Pinpoint the cell where the given text exists, returning its [x, y] midpoint coordinate. 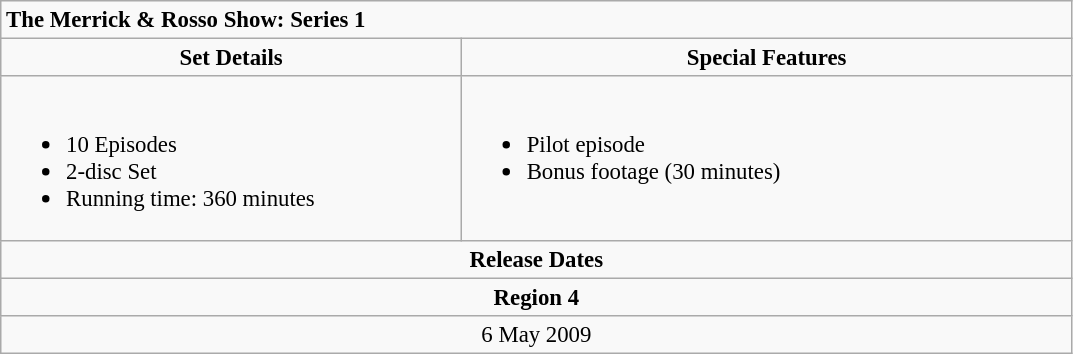
Pilot episodeBonus footage (30 minutes) [766, 158]
10 Episodes2-disc SetRunning time: 360 minutes [232, 158]
The Merrick & Rosso Show: Series 1 [536, 20]
Release Dates [536, 259]
6 May 2009 [536, 334]
Region 4 [536, 297]
Set Details [232, 58]
Special Features [766, 58]
